Return the [X, Y] coordinate for the center point of the cell that contains the specified text.  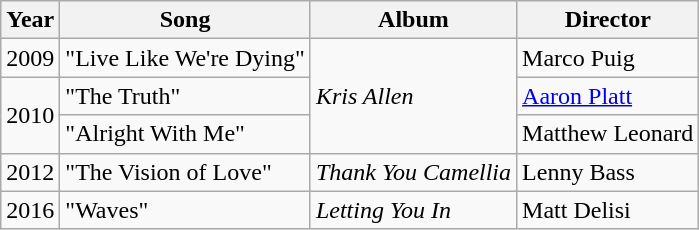
Matthew Leonard [608, 134]
Director [608, 20]
Year [30, 20]
Marco Puig [608, 58]
Song [186, 20]
"The Truth" [186, 96]
"Alright With Me" [186, 134]
"Live Like We're Dying" [186, 58]
Thank You Camellia [413, 172]
Letting You In [413, 210]
Kris Allen [413, 96]
"Waves" [186, 210]
Album [413, 20]
Aaron Platt [608, 96]
2016 [30, 210]
Lenny Bass [608, 172]
"The Vision of Love" [186, 172]
2012 [30, 172]
2009 [30, 58]
2010 [30, 115]
Matt Delisi [608, 210]
